Determine the [X, Y] coordinate at the center of the cell enclosing the given text.  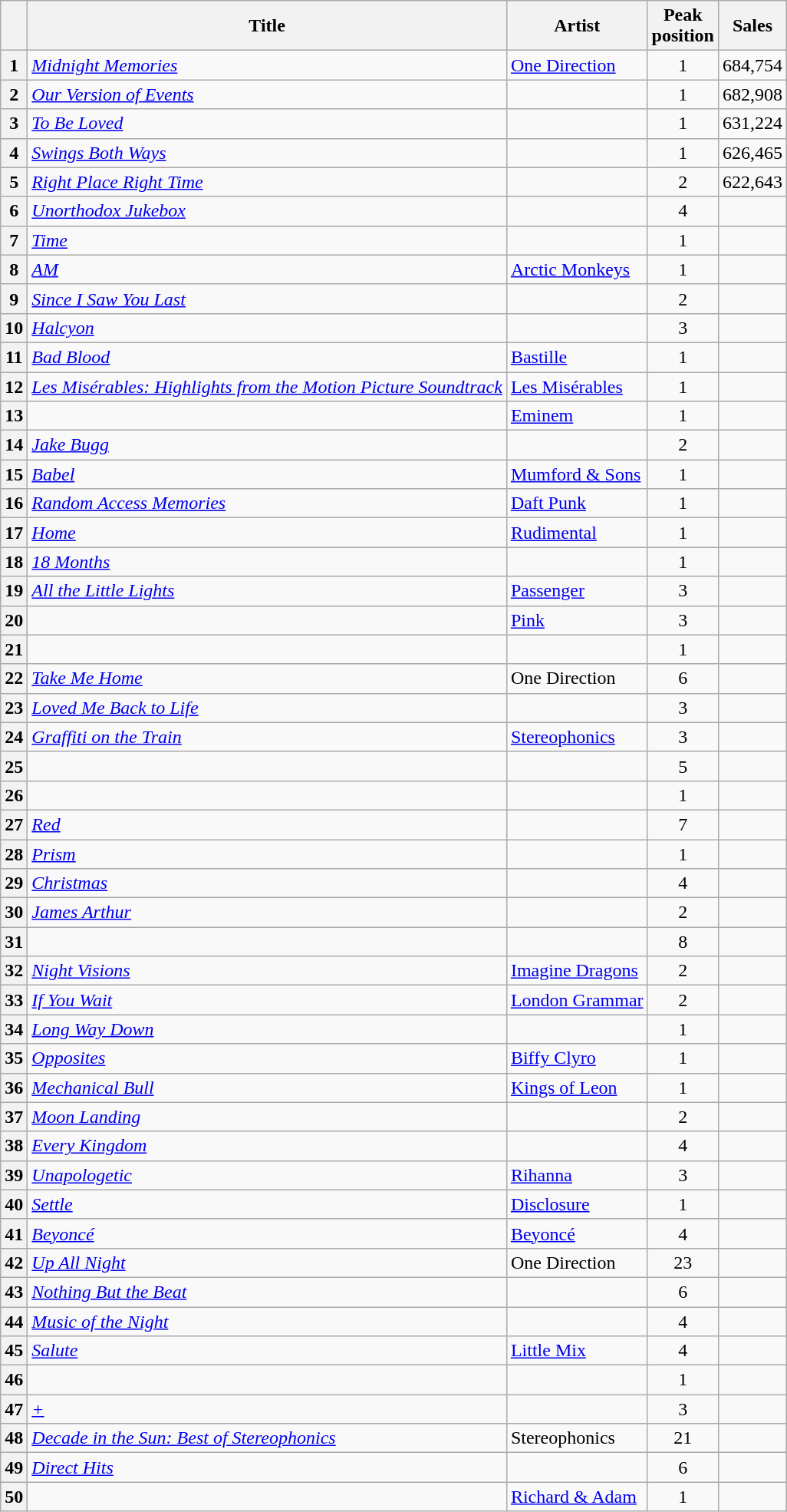
Unapologetic [267, 1175]
35 [14, 1058]
Disclosure [577, 1204]
48 [14, 1438]
London Grammar [577, 1000]
Peakposition [683, 26]
Take Me Home [267, 678]
To Be Loved [267, 124]
Up All Night [267, 1263]
32 [14, 971]
Graffiti on the Train [267, 737]
24 [14, 737]
36 [14, 1088]
40 [14, 1204]
9 [14, 299]
626,465 [752, 153]
Since I Saw You Last [267, 299]
38 [14, 1146]
45 [14, 1351]
Artist [577, 26]
682,908 [752, 94]
Rudimental [577, 533]
Direct Hits [267, 1467]
Biffy Clyro [577, 1058]
622,643 [752, 182]
Mumford & Sons [577, 474]
Our Version of Events [267, 94]
Time [267, 240]
31 [14, 942]
Every Kingdom [267, 1146]
13 [14, 416]
Moon Landing [267, 1117]
Daft Punk [577, 503]
Random Access Memories [267, 503]
Rihanna [577, 1175]
Babel [267, 474]
11 [14, 357]
18 Months [267, 562]
Les Misérables: Highlights from the Motion Picture Soundtrack [267, 386]
James Arthur [267, 913]
27 [14, 824]
Passenger [577, 591]
AM [267, 269]
33 [14, 1000]
Halcyon [267, 328]
If You Wait [267, 1000]
39 [14, 1175]
22 [14, 678]
Pink [577, 620]
42 [14, 1263]
Christmas [267, 883]
Music of the Night [267, 1321]
34 [14, 1029]
Right Place Right Time [267, 182]
Midnight Memories [267, 65]
Eminem [577, 416]
Bad Blood [267, 357]
37 [14, 1117]
29 [14, 883]
Long Way Down [267, 1029]
Jake Bugg [267, 445]
Loved Me Back to Life [267, 708]
19 [14, 591]
+ [267, 1409]
30 [14, 913]
Imagine Dragons [577, 971]
Night Visions [267, 971]
Nothing But the Beat [267, 1292]
Salute [267, 1351]
Kings of Leon [577, 1088]
All the Little Lights [267, 591]
26 [14, 795]
631,224 [752, 124]
18 [14, 562]
49 [14, 1467]
Decade in the Sun: Best of Stereophonics [267, 1438]
41 [14, 1233]
44 [14, 1321]
15 [14, 474]
43 [14, 1292]
16 [14, 503]
47 [14, 1409]
50 [14, 1497]
Little Mix [577, 1351]
Unorthodox Jukebox [267, 211]
Home [267, 533]
Swings Both Ways [267, 153]
Mechanical Bull [267, 1088]
17 [14, 533]
Settle [267, 1204]
28 [14, 854]
14 [14, 445]
46 [14, 1380]
25 [14, 766]
Richard & Adam [577, 1497]
684,754 [752, 65]
Title [267, 26]
12 [14, 386]
Arctic Monkeys [577, 269]
20 [14, 620]
Sales [752, 26]
Bastille [577, 357]
Les Misérables [577, 386]
Prism [267, 854]
Red [267, 824]
Opposites [267, 1058]
10 [14, 328]
